Search for the cell housing the specified text and yield its (X, Y) center coordinate. 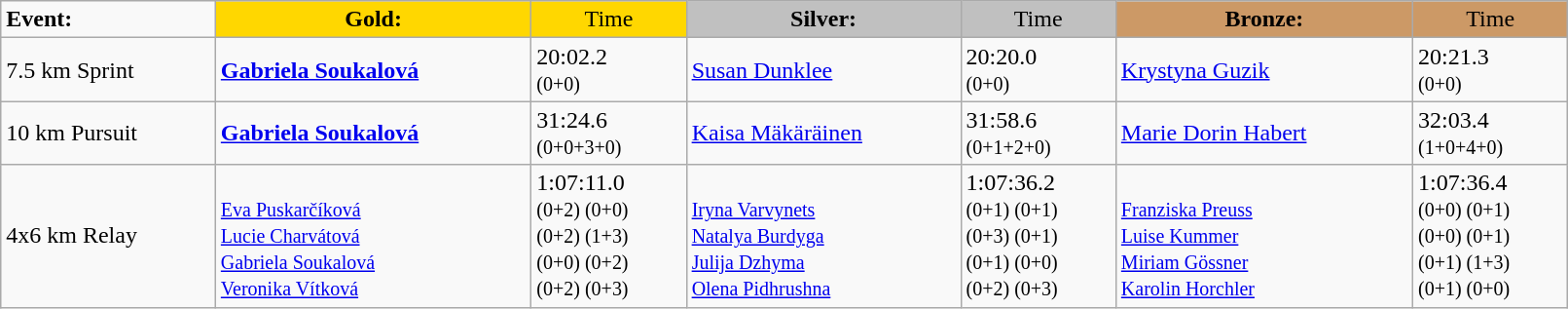
31:58.6(0+1+2+0) (1038, 133)
Event: (109, 19)
Bronze: (1263, 19)
Gold: (374, 19)
1:07:36.2(0+1) (0+1)(0+3) (0+1)(0+1) (0+0)(0+2) (0+3) (1038, 236)
1:07:11.0(0+2) (0+0)(0+2) (1+3)(0+0) (0+2)(0+2) (0+3) (609, 236)
Marie Dorin Habert (1263, 133)
20:21.3(0+0) (1491, 70)
4x6 km Relay (109, 236)
Silver: (823, 19)
20:02.2(0+0) (609, 70)
Susan Dunklee (823, 70)
20:20.0(0+0) (1038, 70)
Franziska PreussLuise KummerMiriam GössnerKarolin Horchler (1263, 236)
10 km Pursuit (109, 133)
Krystyna Guzik (1263, 70)
7.5 km Sprint (109, 70)
32:03.4(1+0+4+0) (1491, 133)
31:24.6(0+0+3+0) (609, 133)
Kaisa Mäkäräinen (823, 133)
1:07:36.4(0+0) (0+1)(0+0) (0+1)(0+1) (1+3)(0+1) (0+0) (1491, 236)
Iryna VarvynetsNatalya BurdygaJulija DzhymaOlena Pidhrushna (823, 236)
Eva PuskarčíkováLucie CharvátováGabriela SoukalováVeronika Vítková (374, 236)
